Identify which cell holds the provided text, then report its (X, Y) central coordinate. 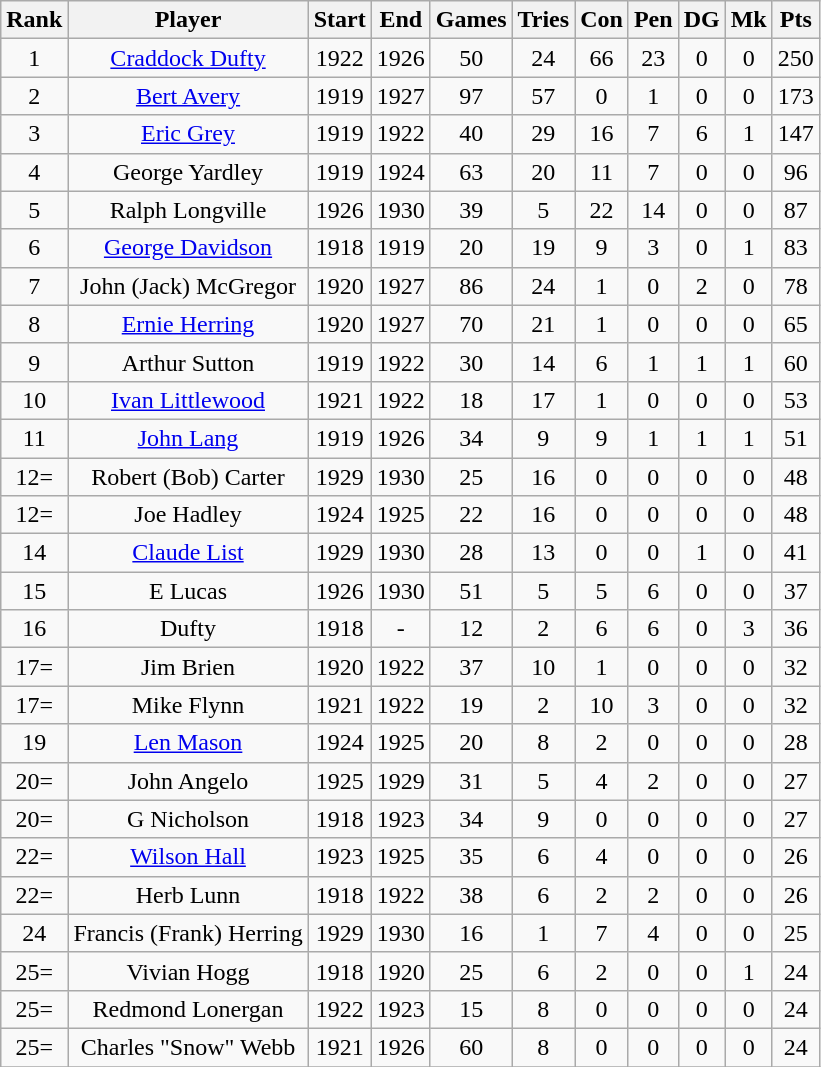
40 (471, 134)
Player (188, 20)
53 (796, 400)
Francis (Frank) Herring (188, 933)
12 (471, 629)
97 (471, 96)
Rank (34, 20)
78 (796, 286)
Ralph Longville (188, 210)
23 (653, 58)
Tries (544, 20)
83 (796, 248)
George Davidson (188, 248)
Vivian Hogg (188, 971)
87 (796, 210)
29 (544, 134)
21 (544, 324)
96 (796, 172)
Charles "Snow" Webb (188, 1047)
Joe Hadley (188, 515)
Dufty (188, 629)
66 (602, 58)
G Nicholson (188, 819)
173 (796, 96)
Con (602, 20)
50 (471, 58)
18 (471, 400)
Claude List (188, 553)
John (Jack) McGregor (188, 286)
35 (471, 857)
Mike Flynn (188, 705)
Mk (748, 20)
13 (544, 553)
Craddock Dufty (188, 58)
Robert (Bob) Carter (188, 477)
Len Mason (188, 743)
86 (471, 286)
Redmond Lonergan (188, 1009)
36 (796, 629)
Wilson Hall (188, 857)
250 (796, 58)
Start (340, 20)
41 (796, 553)
39 (471, 210)
63 (471, 172)
31 (471, 781)
Arthur Sutton (188, 362)
Herb Lunn (188, 895)
Bert Avery (188, 96)
- (400, 629)
Eric Grey (188, 134)
John Lang (188, 438)
George Yardley (188, 172)
57 (544, 96)
E Lucas (188, 591)
End (400, 20)
Pen (653, 20)
30 (471, 362)
Games (471, 20)
Ivan Littlewood (188, 400)
70 (471, 324)
17 (544, 400)
Ernie Herring (188, 324)
147 (796, 134)
38 (471, 895)
Pts (796, 20)
Jim Brien (188, 667)
DG (702, 20)
John Angelo (188, 781)
65 (796, 324)
